Detect which cell encompasses the target text, then output its (x, y) center coordinate. 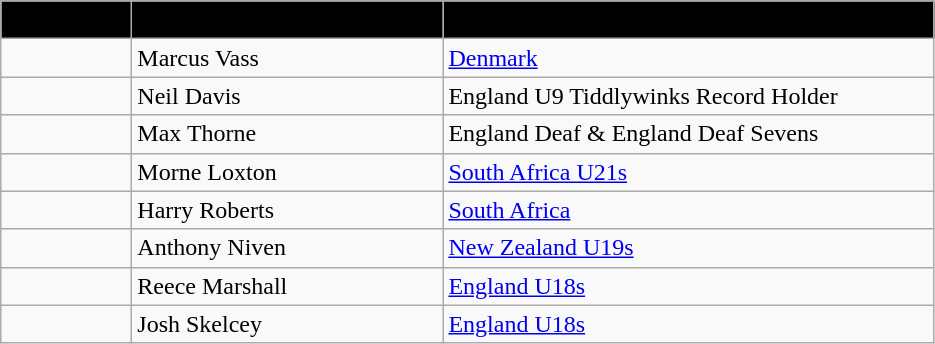
Morne Loxton (288, 172)
Max Thorne (288, 134)
England Deaf & England Deaf Sevens (688, 134)
Harry Roberts (288, 210)
Neil Davis (288, 96)
Marcus Vass (288, 58)
Denmark (688, 58)
South Africa (688, 210)
Anthony Niven (288, 248)
Honours (688, 20)
England U9 Tiddlywinks Record Holder (688, 96)
Reece Marshall (288, 286)
New Zealand U19s (688, 248)
Nationality (66, 20)
Josh Skelcey (288, 324)
South Africa U21s (688, 172)
Player (288, 20)
